Pinpoint the cell where the given text exists, returning its (x, y) midpoint coordinate. 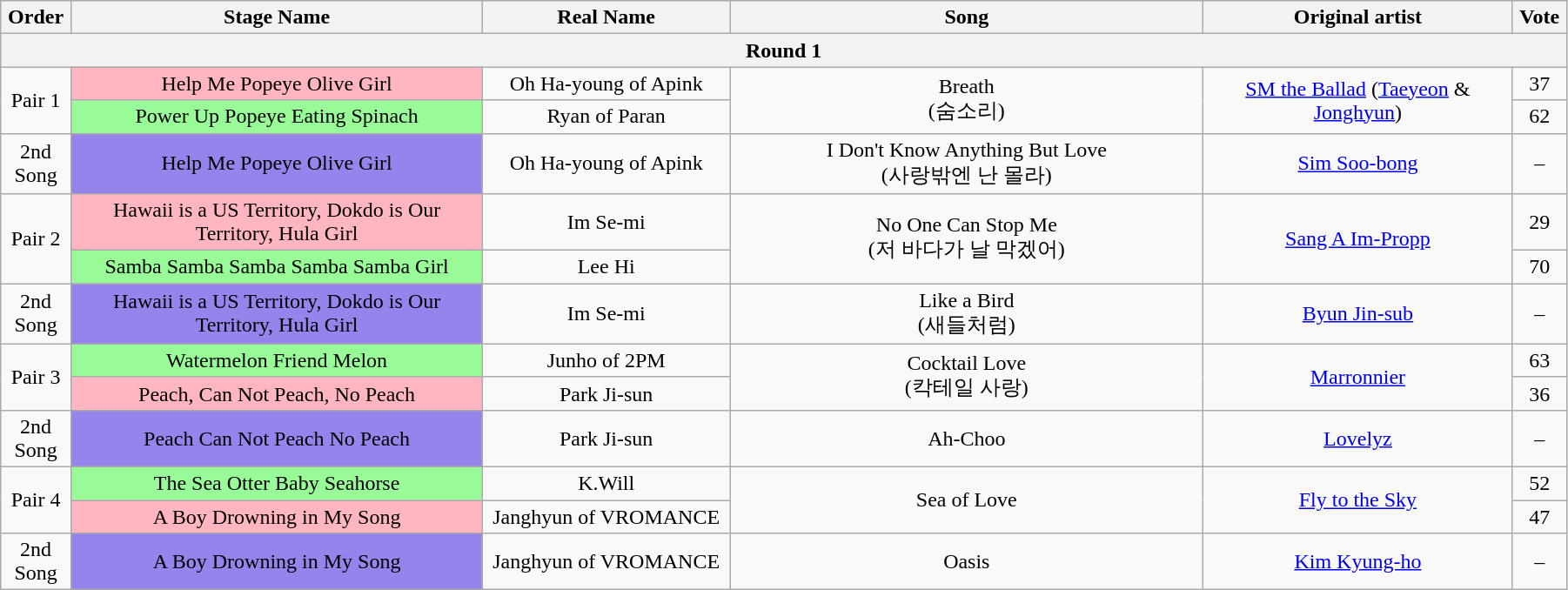
47 (1540, 516)
37 (1540, 84)
Peach Can Not Peach No Peach (277, 439)
Watermelon Friend Melon (277, 360)
Real Name (606, 17)
52 (1540, 483)
K.Will (606, 483)
Fly to the Sky (1357, 499)
Lovelyz (1357, 439)
Pair 1 (37, 100)
Round 1 (784, 50)
Lee Hi (606, 267)
No One Can Stop Me(저 바다가 날 막겠어) (967, 238)
Pair 2 (37, 238)
Junho of 2PM (606, 360)
36 (1540, 393)
Kim Kyung-ho (1357, 562)
62 (1540, 117)
Breath(숨소리) (967, 100)
Sim Soo-bong (1357, 164)
I Don't Know Anything But Love(사랑밖엔 난 몰라) (967, 164)
Stage Name (277, 17)
Ryan of Paran (606, 117)
Oasis (967, 562)
Peach, Can Not Peach, No Peach (277, 393)
Vote (1540, 17)
Original artist (1357, 17)
Cocktail Love(칵테일 사랑) (967, 377)
Power Up Popeye Eating Spinach (277, 117)
Song (967, 17)
Pair 3 (37, 377)
Like a Bird(새들처럼) (967, 314)
Sang A Im-Propp (1357, 238)
SM the Ballad (Taeyeon & Jonghyun) (1357, 100)
29 (1540, 223)
Pair 4 (37, 499)
The Sea Otter Baby Seahorse (277, 483)
Marronnier (1357, 377)
Samba Samba Samba Samba Samba Girl (277, 267)
70 (1540, 267)
Sea of Love (967, 499)
63 (1540, 360)
Ah-Choo (967, 439)
Byun Jin-sub (1357, 314)
Order (37, 17)
